Find where the given text appears and provide that cell's center as (X, Y) coordinate. 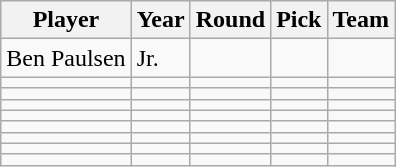
Team (361, 20)
Year (160, 20)
Player (66, 20)
Jr. (160, 58)
Pick (299, 20)
Ben Paulsen (66, 58)
Round (230, 20)
